From the cell containing the given text, extract its center point as (x, y) coordinate. 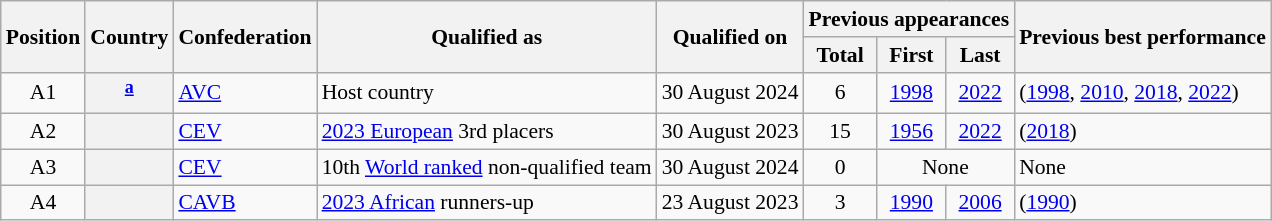
Host country (487, 92)
Qualified on (730, 36)
23 August 2023 (730, 203)
2023 African runners-up (487, 203)
Total (840, 55)
Country (129, 36)
A3 (43, 167)
(1998, 2010, 2018, 2022) (1142, 92)
A4 (43, 203)
CAVB (244, 203)
0 (840, 167)
30 August 2023 (730, 132)
(1990) (1142, 203)
Last (980, 55)
1998 (912, 92)
2006 (980, 203)
1990 (912, 203)
AVC (244, 92)
Previous appearances (910, 19)
6 (840, 92)
1956 (912, 132)
a (129, 92)
Confederation (244, 36)
(2018) (1142, 132)
First (912, 55)
Previous best performance (1142, 36)
10th World ranked non-qualified team (487, 167)
Qualified as (487, 36)
15 (840, 132)
A2 (43, 132)
3 (840, 203)
2023 European 3rd placers (487, 132)
Position (43, 36)
A1 (43, 92)
